From the cell containing the given text, extract its center point as (X, Y) coordinate. 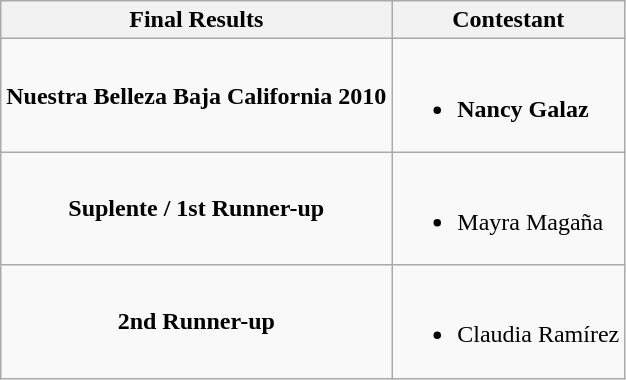
Final Results (196, 20)
Mayra Magaña (508, 208)
Nancy Galaz (508, 96)
Suplente / 1st Runner-up (196, 208)
Nuestra Belleza Baja California 2010 (196, 96)
Contestant (508, 20)
Claudia Ramírez (508, 322)
2nd Runner-up (196, 322)
